Provide the [X, Y] coordinate of the cell's center where the given text is located.  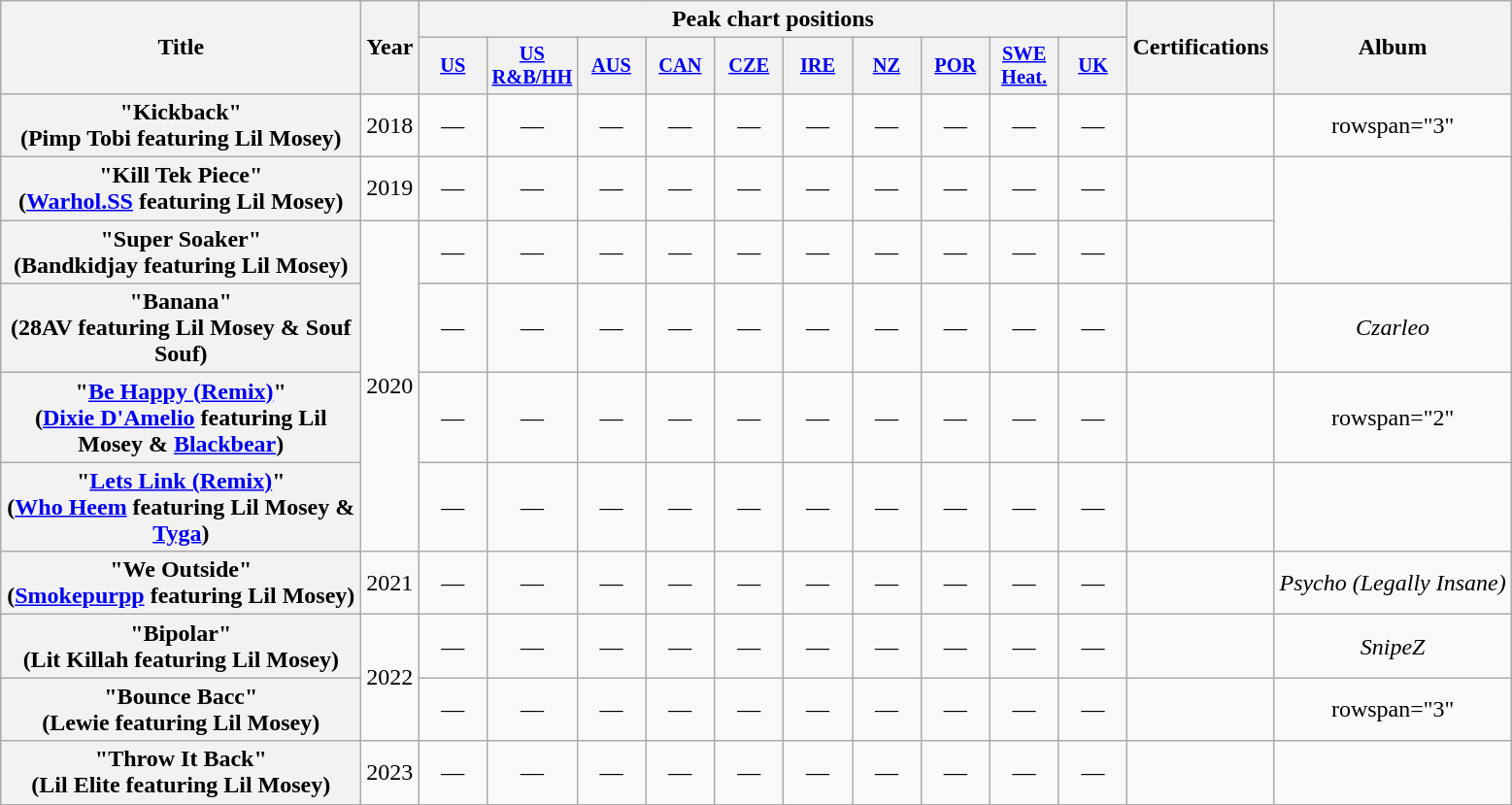
2020 [390, 386]
"Bounce Bacc"(Lewie featuring Lil Mosey) [181, 709]
AUS [612, 66]
"Throw It Back"(Lil Elite featuring Lil Mosey) [181, 773]
SWEHeat. [1024, 66]
CZE [750, 66]
2018 [390, 124]
"Super Soaker"(Bandkidjay featuring Lil Mosey) [181, 252]
2022 [390, 678]
2019 [390, 188]
"Lets Link (Remix)"(Who Heem featuring Lil Mosey & Tyga) [181, 507]
US [453, 66]
2023 [390, 773]
Title [181, 48]
Year [390, 48]
POR [956, 66]
"Kill Tek Piece"(Warhol.SS featuring Lil Mosey) [181, 188]
Czarleo [1393, 328]
Peak chart positions [773, 19]
"Kickback"(Pimp Tobi featuring Lil Mosey) [181, 124]
"Banana"(28AV featuring Lil Mosey & Souf Souf) [181, 328]
"Be Happy (Remix)"(Dixie D'Amelio featuring Lil Mosey & Blackbear) [181, 418]
Psycho (Legally Insane) [1393, 583]
USR&B/HH [532, 66]
Album [1393, 48]
rowspan="2" [1393, 418]
IRE [818, 66]
2021 [390, 583]
Certifications [1200, 48]
"Bipolar"(Lit Killah featuring Lil Mosey) [181, 647]
UK [1093, 66]
"We Outside"(Smokepurpp featuring Lil Mosey) [181, 583]
NZ [888, 66]
CAN [680, 66]
SnipeZ [1393, 647]
